Provide the (x, y) coordinate of the cell's center where the given text is located.  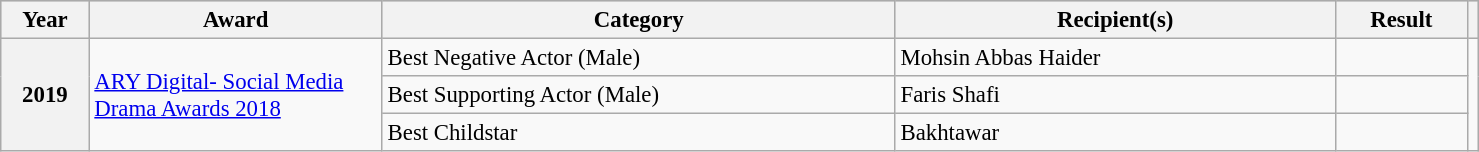
Year (45, 20)
2019 (45, 96)
Faris Shafi (1115, 95)
Best Negative Actor (Male) (638, 58)
Best Supporting Actor (Male) (638, 95)
Result (1401, 20)
Best Childstar (638, 133)
Award (236, 20)
Recipient(s) (1115, 20)
Mohsin Abbas Haider (1115, 58)
ARY Digital- Social Media Drama Awards 2018 (236, 96)
Bakhtawar (1115, 133)
Category (638, 20)
